Locate the cell with the specified text and output its (x, y) center coordinate. 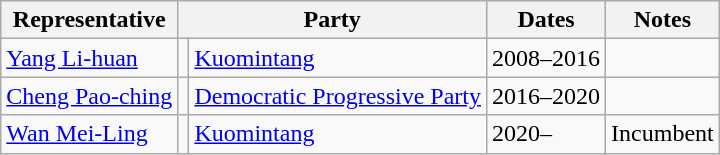
Cheng Pao-ching (90, 96)
Incumbent (663, 134)
Representative (90, 20)
Democratic Progressive Party (338, 96)
2016–2020 (546, 96)
Yang Li-huan (90, 58)
Party (332, 20)
Wan Mei-Ling (90, 134)
2008–2016 (546, 58)
Notes (663, 20)
2020– (546, 134)
Dates (546, 20)
